Output the [X, Y] coordinate of the center of the cell containing the given text.  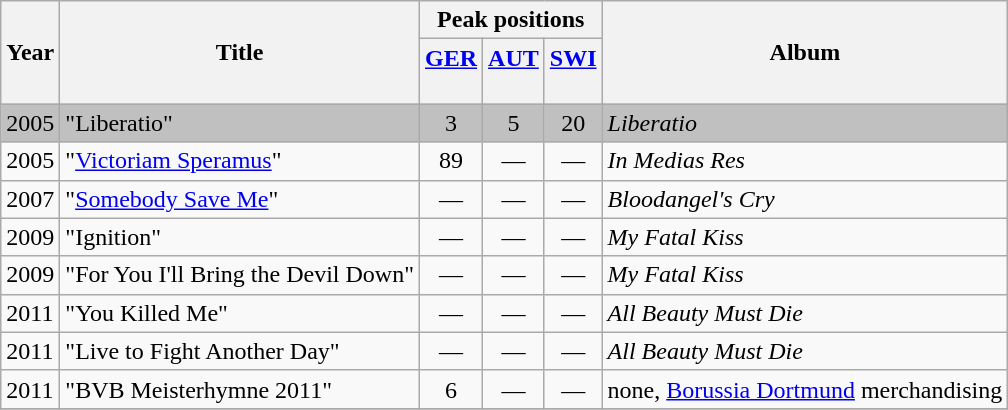
Album [805, 52]
In Medias Res [805, 161]
"BVB Meisterhymne 2011" [240, 389]
5 [514, 123]
AUT [514, 72]
6 [450, 389]
"For You I'll Bring the Devil Down" [240, 275]
"Victoriam Speramus" [240, 161]
none, Borussia Dortmund merchandising [805, 389]
"Live to Fight Another Day" [240, 351]
"Ignition" [240, 237]
Title [240, 52]
Year [30, 52]
Liberatio [805, 123]
20 [573, 123]
GER [450, 72]
"Somebody Save Me" [240, 199]
3 [450, 123]
Bloodangel's Cry [805, 199]
Peak positions [510, 20]
"Liberatio" [240, 123]
89 [450, 161]
"You Killed Me" [240, 313]
2007 [30, 199]
SWI [573, 72]
